Extract the [x, y] coordinate from the center of the cell holding the provided text.  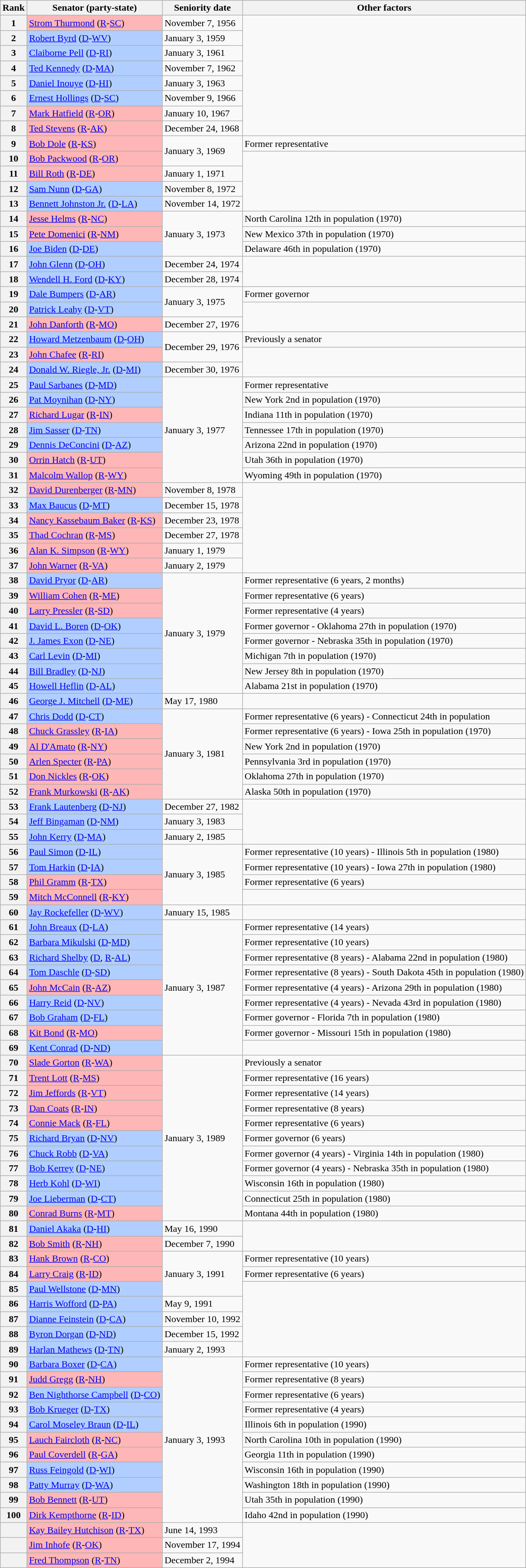
Barbara Boxer (D-CA) [95, 1364]
87 [13, 1319]
Judd Gregg (R-NH) [95, 1379]
85 [13, 1289]
January 3, 1961 [202, 53]
Lauch Faircloth (R-NC) [95, 1440]
2 [13, 38]
Seniority date [202, 8]
Former governor - Florida 7th in population (1980) [384, 1018]
Wendell H. Ford (D-KY) [95, 279]
Bob Graham (D-FL) [95, 1018]
Harlan Mathews (D-TN) [95, 1349]
Byron Dorgan (D-ND) [95, 1334]
Ted Stevens (R-AK) [95, 128]
January 3, 1979 [202, 633]
91 [13, 1379]
Bill Bradley (D-NJ) [95, 671]
25 [13, 384]
North Carolina 12th in population (1970) [384, 219]
99 [13, 1500]
Kit Bond (R-MO) [95, 1033]
41 [13, 626]
11 [13, 173]
46 [13, 701]
William Cohen (R-ME) [95, 596]
January 3, 1975 [202, 302]
Donald W. Riegle, Jr. (D-MI) [95, 369]
Bennett Johnston Jr. (D-LA) [95, 204]
Strom Thurmond (R-SC) [95, 23]
9 [13, 143]
January 3, 1985 [202, 874]
Michigan 7th in population (1970) [384, 656]
15 [13, 234]
40 [13, 611]
January 3, 1991 [202, 1274]
56 [13, 852]
John Kerry (D-MA) [95, 837]
Frank Murkowski (R-AK) [95, 792]
Richard Shelby (D, R-AL) [95, 957]
95 [13, 1440]
64 [13, 972]
42 [13, 641]
Jim Sasser (D-TN) [95, 430]
Mark Hatfield (R-OR) [95, 113]
David Durenberger (R-MN) [95, 490]
Alaska 50th in population (1970) [384, 792]
Daniel Inouye (D-HI) [95, 83]
Slade Gorton (R-WA) [95, 1063]
November 10, 1992 [202, 1319]
69 [13, 1048]
5 [13, 83]
Joe Biden (D-DE) [95, 249]
Jim Jeffords (R-VT) [95, 1093]
Kent Conrad (D-ND) [95, 1048]
63 [13, 957]
Wisconsin 16th in population (1990) [384, 1470]
4 [13, 68]
26 [13, 400]
November 14, 1972 [202, 204]
60 [13, 912]
Joe Lieberman (D-CT) [95, 1199]
100 [13, 1515]
97 [13, 1470]
Ben Nighthorse Campbell (D-CO) [95, 1394]
6 [13, 98]
Utah 35th in population (1990) [384, 1500]
December 30, 1976 [202, 369]
67 [13, 1018]
Chuck Robb (D-VA) [95, 1153]
John Danforth (R-MO) [95, 324]
Former governor - Nebraska 35th in population (1970) [384, 641]
Bill Roth (R-DE) [95, 173]
November 8, 1972 [202, 189]
John Warner (R-VA) [95, 565]
Frank Lautenberg (D-NJ) [95, 807]
Connie Mack (R-FL) [95, 1123]
30 [13, 460]
November 9, 1966 [202, 98]
77 [13, 1168]
Tom Harkin (D-IA) [95, 867]
Russ Feingold (D-WI) [95, 1470]
83 [13, 1259]
Indiana 11th in population (1970) [384, 415]
Nancy Kassebaum Baker (R-KS) [95, 520]
90 [13, 1364]
January 15, 1985 [202, 912]
Former governor - Missouri 15th in population (1980) [384, 1033]
Pat Moynihan (D-NY) [95, 400]
Chuck Grassley (R-IA) [95, 731]
May 9, 1991 [202, 1304]
Former representative (16 years) [384, 1078]
31 [13, 475]
61 [13, 927]
January 1, 1979 [202, 550]
Other factors [384, 8]
84 [13, 1274]
Rank [13, 8]
86 [13, 1304]
Al D'Amato (R-NY) [95, 746]
Tennessee 17th in population (1970) [384, 430]
93 [13, 1410]
December 2, 1994 [202, 1560]
Former representative (8 years) - South Dakota 45th in population (1980) [384, 972]
Former representative (10 years) - Iowa 27th in population (1980) [384, 867]
Wyoming 49th in population (1970) [384, 475]
January 3, 1981 [202, 754]
Howell Heflin (D-AL) [95, 686]
January 10, 1967 [202, 113]
57 [13, 867]
New Mexico 37th in population (1970) [384, 234]
Carl Levin (D-MI) [95, 656]
70 [13, 1063]
January 3, 1983 [202, 822]
December 27, 1978 [202, 535]
Bob Krueger (D-TX) [95, 1410]
51 [13, 776]
58 [13, 882]
Patty Murray (D-WA) [95, 1485]
Hank Brown (R-CO) [95, 1259]
John Glenn (D-OH) [95, 264]
55 [13, 837]
45 [13, 686]
Jeff Bingaman (D-NM) [95, 822]
3 [13, 53]
Former representative (6 years, 2 months) [384, 580]
Former governor (6 years) [384, 1138]
29 [13, 445]
Idaho 42nd in population (1990) [384, 1515]
December 29, 1976 [202, 347]
Former representative (4 years) - Arizona 29th in population (1980) [384, 988]
Barbara Mikulski (D-MD) [95, 942]
89 [13, 1349]
12 [13, 189]
Alabama 21st in population (1970) [384, 686]
14 [13, 219]
Former representative (6 years) - Connecticut 24th in population [384, 716]
December 24, 1968 [202, 128]
Dale Bumpers (D-AR) [95, 294]
December 27, 1976 [202, 324]
John Chafee (R-RI) [95, 354]
December 15, 1992 [202, 1334]
David L. Boren (D-OK) [95, 626]
52 [13, 792]
Richard Bryan (D-NV) [95, 1138]
J. James Exon (D-NE) [95, 641]
November 17, 1994 [202, 1545]
Don Nickles (R-OK) [95, 776]
May 16, 1990 [202, 1229]
Connecticut 25th in population (1980) [384, 1199]
Oklahoma 27th in population (1970) [384, 776]
Fred Thompson (R-TN) [95, 1560]
Jay Rockefeller (D-WV) [95, 912]
7 [13, 113]
Alan K. Simpson (R-WY) [95, 550]
81 [13, 1229]
Larry Pressler (R-SD) [95, 611]
Orrin Hatch (R-UT) [95, 460]
Illinois 6th in population (1990) [384, 1425]
Former representative (4 years) - Nevada 43rd in population (1980) [384, 1003]
82 [13, 1244]
32 [13, 490]
John McCain (R-AZ) [95, 988]
96 [13, 1455]
Former governor (4 years) - Nebraska 35th in population (1980) [384, 1168]
Bob Bennett (R-UT) [95, 1500]
74 [13, 1123]
80 [13, 1214]
Richard Lugar (R-IN) [95, 415]
Daniel Akaka (D-HI) [95, 1229]
Dan Coats (R-IN) [95, 1108]
Former governor (4 years) - Virginia 14th in population (1980) [384, 1153]
New Jersey 8th in population (1970) [384, 671]
Dirk Kempthorne (R-ID) [95, 1515]
Robert Byrd (D-WV) [95, 38]
22 [13, 339]
Paul Coverdell (R-GA) [95, 1455]
76 [13, 1153]
75 [13, 1138]
Harris Wofford (D-PA) [95, 1304]
16 [13, 249]
January 2, 1993 [202, 1349]
December 15, 1978 [202, 505]
Sam Nunn (D-GA) [95, 189]
Paul Wellstone (D-MN) [95, 1289]
18 [13, 279]
Mitch McConnell (R-KY) [95, 897]
Pete Domenici (R-NM) [95, 234]
38 [13, 580]
44 [13, 671]
24 [13, 369]
January 3, 1973 [202, 234]
73 [13, 1108]
Howard Metzenbaum (D-OH) [95, 339]
62 [13, 942]
Arizona 22nd in population (1970) [384, 445]
November 8, 1978 [202, 490]
36 [13, 550]
Utah 36th in population (1970) [384, 460]
92 [13, 1394]
65 [13, 988]
November 7, 1956 [202, 23]
13 [13, 204]
19 [13, 294]
Ernest Hollings (D-SC) [95, 98]
Former representative (8 years) - Alabama 22nd in population (1980) [384, 957]
Bob Dole (R-KS) [95, 143]
48 [13, 731]
21 [13, 324]
35 [13, 535]
January 3, 1963 [202, 83]
68 [13, 1033]
North Carolina 10th in population (1990) [384, 1440]
17 [13, 264]
January 2, 1979 [202, 565]
Patrick Leahy (D-VT) [95, 309]
January 3, 1959 [202, 38]
Chris Dodd (D-CT) [95, 716]
71 [13, 1078]
20 [13, 309]
Paul Simon (D-IL) [95, 852]
David Pryor (D-AR) [95, 580]
54 [13, 822]
Georgia 11th in population (1990) [384, 1455]
37 [13, 565]
23 [13, 354]
Jim Inhofe (R-OK) [95, 1545]
79 [13, 1199]
George J. Mitchell (D-ME) [95, 701]
John Breaux (D-LA) [95, 927]
January 3, 1993 [202, 1440]
94 [13, 1425]
Arlen Specter (R-PA) [95, 761]
June 14, 1993 [202, 1530]
Montana 44th in population (1980) [384, 1214]
Claiborne Pell (D-RI) [95, 53]
Bob Kerrey (D-NE) [95, 1168]
Former representative (10 years) - Illinois 5th in population (1980) [384, 852]
December 23, 1978 [202, 520]
1 [13, 23]
8 [13, 128]
Ted Kennedy (D-MA) [95, 68]
January 2, 1985 [202, 837]
Bob Packwood (R-OR) [95, 158]
Pennsylvania 3rd in population (1970) [384, 761]
Jesse Helms (R-NC) [95, 219]
Trent Lott (R-MS) [95, 1078]
43 [13, 656]
January 1, 1971 [202, 173]
Conrad Burns (R-MT) [95, 1214]
Harry Reid (D-NV) [95, 1003]
January 3, 1977 [202, 430]
49 [13, 746]
January 3, 1987 [202, 988]
50 [13, 761]
28 [13, 430]
47 [13, 716]
Delaware 46th in population (1970) [384, 249]
98 [13, 1485]
Herb Kohl (D-WI) [95, 1184]
Senator (party-state) [95, 8]
39 [13, 596]
December 27, 1982 [202, 807]
72 [13, 1093]
34 [13, 520]
Malcolm Wallop (R-WY) [95, 475]
Former representative (6 years) - Iowa 25th in population (1970) [384, 731]
78 [13, 1184]
Wisconsin 16th in population (1980) [384, 1184]
December 24, 1974 [202, 264]
53 [13, 807]
Tom Daschle (D-SD) [95, 972]
May 17, 1980 [202, 701]
Larry Craig (R-ID) [95, 1274]
December 7, 1990 [202, 1244]
January 3, 1969 [202, 151]
Carol Moseley Braun (D-IL) [95, 1425]
Kay Bailey Hutchison (R-TX) [95, 1530]
Dennis DeConcini (D-AZ) [95, 445]
Paul Sarbanes (D-MD) [95, 384]
January 3, 1989 [202, 1138]
66 [13, 1003]
Washington 18th in population (1990) [384, 1485]
27 [13, 415]
Former governor [384, 294]
December 28, 1974 [202, 279]
59 [13, 897]
Bob Smith (R-NH) [95, 1244]
Dianne Feinstein (D-CA) [95, 1319]
Former governor - Oklahoma 27th in population (1970) [384, 626]
88 [13, 1334]
33 [13, 505]
10 [13, 158]
Max Baucus (D-MT) [95, 505]
Phil Gramm (R-TX) [95, 882]
Thad Cochran (R-MS) [95, 535]
November 7, 1962 [202, 68]
